Locate the cell with the specified text and output its (X, Y) center coordinate. 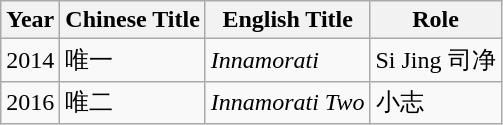
Year (30, 20)
唯一 (133, 60)
Innamorati (288, 60)
Innamorati Two (288, 102)
Si Jing 司净 (436, 60)
Role (436, 20)
English Title (288, 20)
唯二 (133, 102)
2016 (30, 102)
2014 (30, 60)
Chinese Title (133, 20)
小志 (436, 102)
